Identify which cell holds the provided text, then report its (x, y) central coordinate. 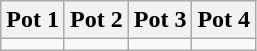
Pot 3 (160, 20)
Pot 1 (33, 20)
Pot 2 (96, 20)
Pot 4 (224, 20)
